Locate the cell with the specified text and output its (X, Y) center coordinate. 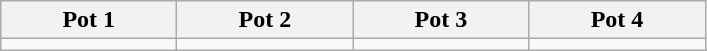
Pot 1 (89, 20)
Pot 2 (265, 20)
Pot 4 (617, 20)
Pot 3 (441, 20)
